Locate the cell with the specified text and output its (X, Y) center coordinate. 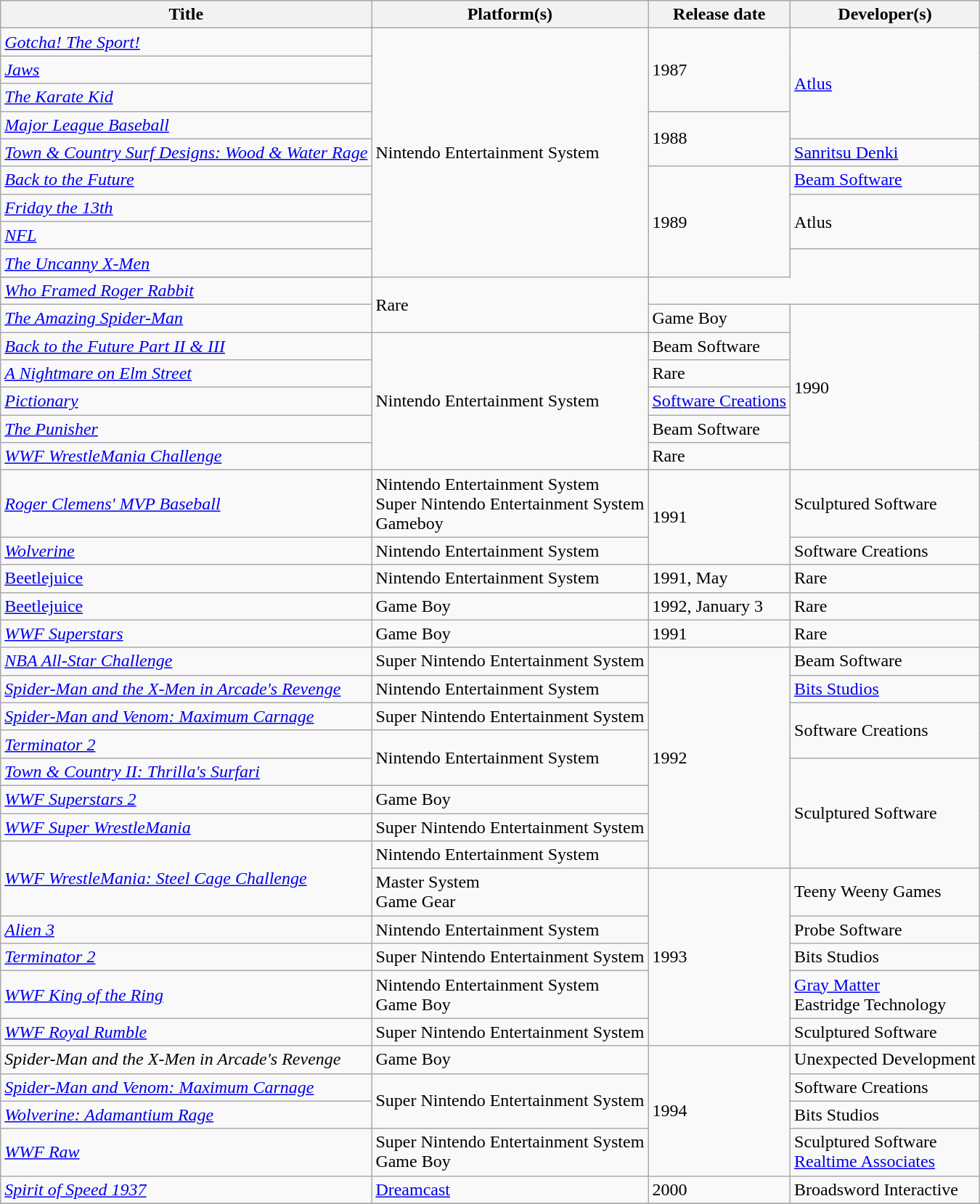
1994 (719, 1110)
Nintendo Entertainment System Game Boy (510, 994)
Developer(s) (886, 15)
WWF King of the Ring (186, 994)
Major League Baseball (186, 125)
The Uncanny X-Men (186, 263)
Jaws (186, 70)
2000 (719, 1189)
Who Framed Roger Rabbit (186, 290)
Back to the Future Part II & III (186, 346)
1992, January 3 (719, 606)
Back to the Future (186, 180)
Nintendo Entertainment System Super Nintendo Entertainment System Gameboy (510, 504)
Wolverine (186, 551)
Broadsword Interactive (886, 1189)
NBA All-Star Challenge (186, 661)
The Amazing Spider-Man (186, 318)
The Punisher (186, 429)
Friday the 13th (186, 208)
1987 (719, 70)
Town & Country Surf Designs: Wood & Water Rage (186, 152)
NFL (186, 235)
Master SystemGame Gear (510, 893)
Sanritsu Denki (886, 152)
WWF Super WrestleMania (186, 827)
The Karate Kid (186, 97)
Spirit of Speed 1937 (186, 1189)
Town & Country II: Thrilla's Surfari (186, 771)
Super Nintendo Entertainment System Game Boy (510, 1152)
WWF WrestleMania: Steel Cage Challenge (186, 878)
Gray Matter Eastridge Technology (886, 994)
Platform(s) (510, 15)
Wolverine: Adamantium Rage (186, 1115)
1991, May (719, 578)
Pictionary (186, 401)
1990 (886, 387)
A Nightmare on Elm Street (186, 374)
Dreamcast (510, 1189)
Release date (719, 15)
Teeny Weeny Games (886, 893)
Unexpected Development (886, 1060)
Gotcha! The Sport! (186, 42)
Alien 3 (186, 930)
Probe Software (886, 930)
1993 (719, 957)
WWF Superstars 2 (186, 799)
WWF Royal Rumble (186, 1032)
Title (186, 15)
Roger Clemens' MVP Baseball (186, 504)
1992 (719, 758)
WWF Raw (186, 1152)
WWF Superstars (186, 634)
1988 (719, 139)
Sculptured Software Realtime Associates (886, 1152)
1989 (719, 221)
WWF WrestleMania Challenge (186, 456)
